Return the (x, y) coordinate for the center point of the cell that contains the specified text.  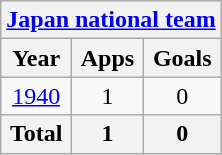
Total (36, 134)
Goals (182, 58)
1940 (36, 96)
Apps (108, 58)
Japan national team (111, 20)
Year (36, 58)
